For the text-containing cell, return its midpoint in (X, Y) coordinate format. 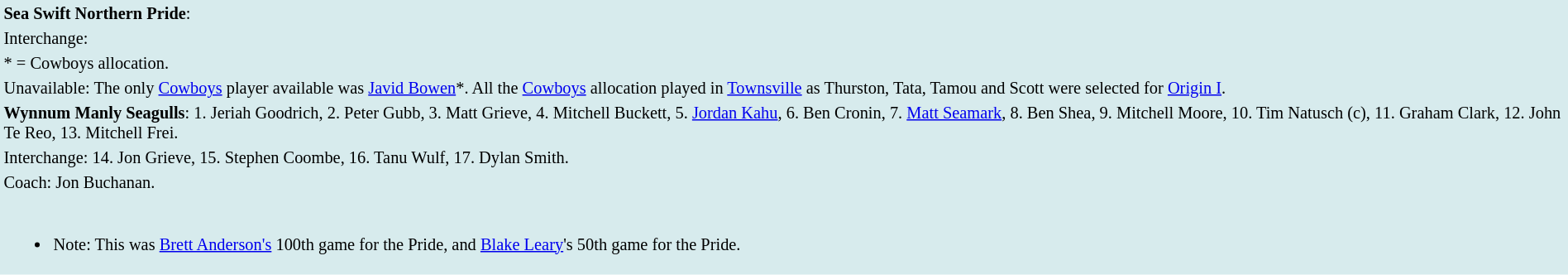
Interchange: (784, 38)
Note: This was Brett Anderson's 100th game for the Pride, and Blake Leary's 50th game for the Pride. (784, 234)
* = Cowboys allocation. (784, 63)
Sea Swift Northern Pride: (784, 13)
Coach: Jon Buchanan. (784, 182)
Interchange: 14. Jon Grieve, 15. Stephen Coombe, 16. Tanu Wulf, 17. Dylan Smith. (784, 157)
